Provide the (X, Y) coordinate of the cell's center where the given text is located.  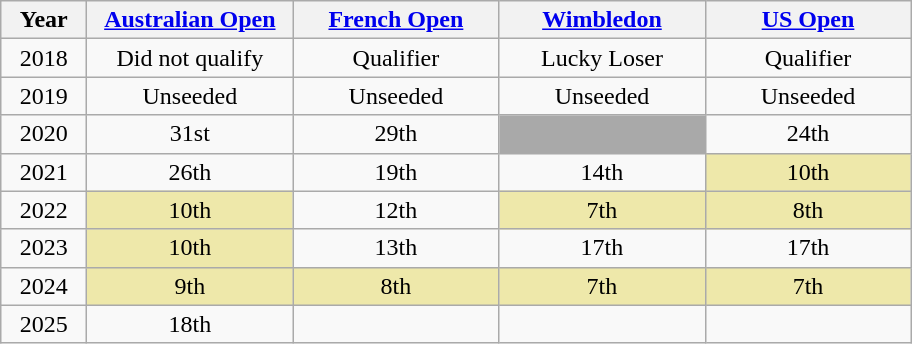
Lucky Loser (602, 58)
2023 (44, 248)
2025 (44, 324)
2020 (44, 134)
French Open (396, 20)
2021 (44, 172)
19th (396, 172)
Did not qualify (190, 58)
US Open (808, 20)
9th (190, 286)
Wimbledon (602, 20)
29th (396, 134)
Australian Open (190, 20)
26th (190, 172)
18th (190, 324)
2018 (44, 58)
2024 (44, 286)
13th (396, 248)
2019 (44, 96)
31st (190, 134)
2022 (44, 210)
14th (602, 172)
12th (396, 210)
24th (808, 134)
Year (44, 20)
